Return the (X, Y) coordinate for the center point of the cell that contains the specified text.  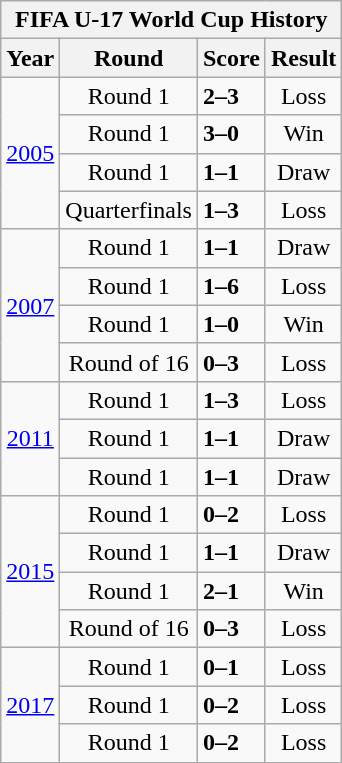
1–6 (231, 286)
Quarterfinals (129, 210)
2007 (30, 305)
FIFA U-17 World Cup History (172, 20)
2011 (30, 438)
2015 (30, 572)
2–3 (231, 96)
Year (30, 58)
2005 (30, 153)
1–0 (231, 324)
3–0 (231, 134)
Score (231, 58)
Result (303, 58)
0–1 (231, 667)
Round (129, 58)
2–1 (231, 591)
2017 (30, 705)
